Scan for the cell matching the given text and deliver its (x, y) coordinate at center. 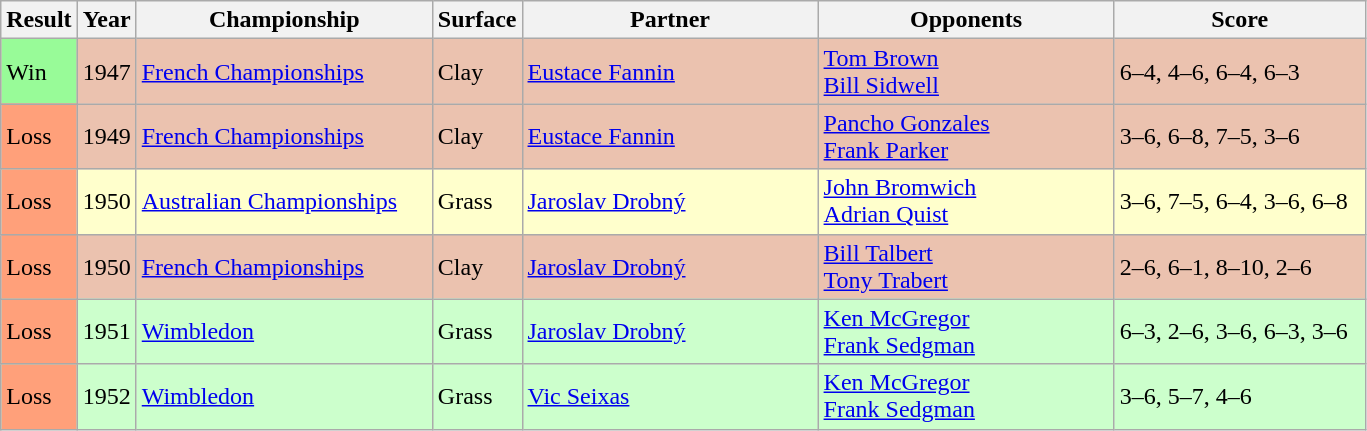
Win (39, 72)
6–3, 2–6, 3–6, 6–3, 3–6 (1240, 332)
Surface (477, 20)
Result (39, 20)
6–4, 4–6, 6–4, 6–3 (1240, 72)
3–6, 7–5, 6–4, 3–6, 6–8 (1240, 202)
1947 (106, 72)
3–6, 5–7, 4–6 (1240, 396)
Vic Seixas (670, 396)
Partner (670, 20)
Tom Brown Bill Sidwell (966, 72)
3–6, 6–8, 7–5, 3–6 (1240, 136)
Opponents (966, 20)
Year (106, 20)
Bill Talbert Tony Trabert (966, 266)
Championship (284, 20)
Australian Championships (284, 202)
Pancho Gonzales Frank Parker (966, 136)
1949 (106, 136)
1952 (106, 396)
2–6, 6–1, 8–10, 2–6 (1240, 266)
1951 (106, 332)
Score (1240, 20)
John Bromwich Adrian Quist (966, 202)
